Return the [X, Y] coordinate for the center point of the cell that contains the specified text.  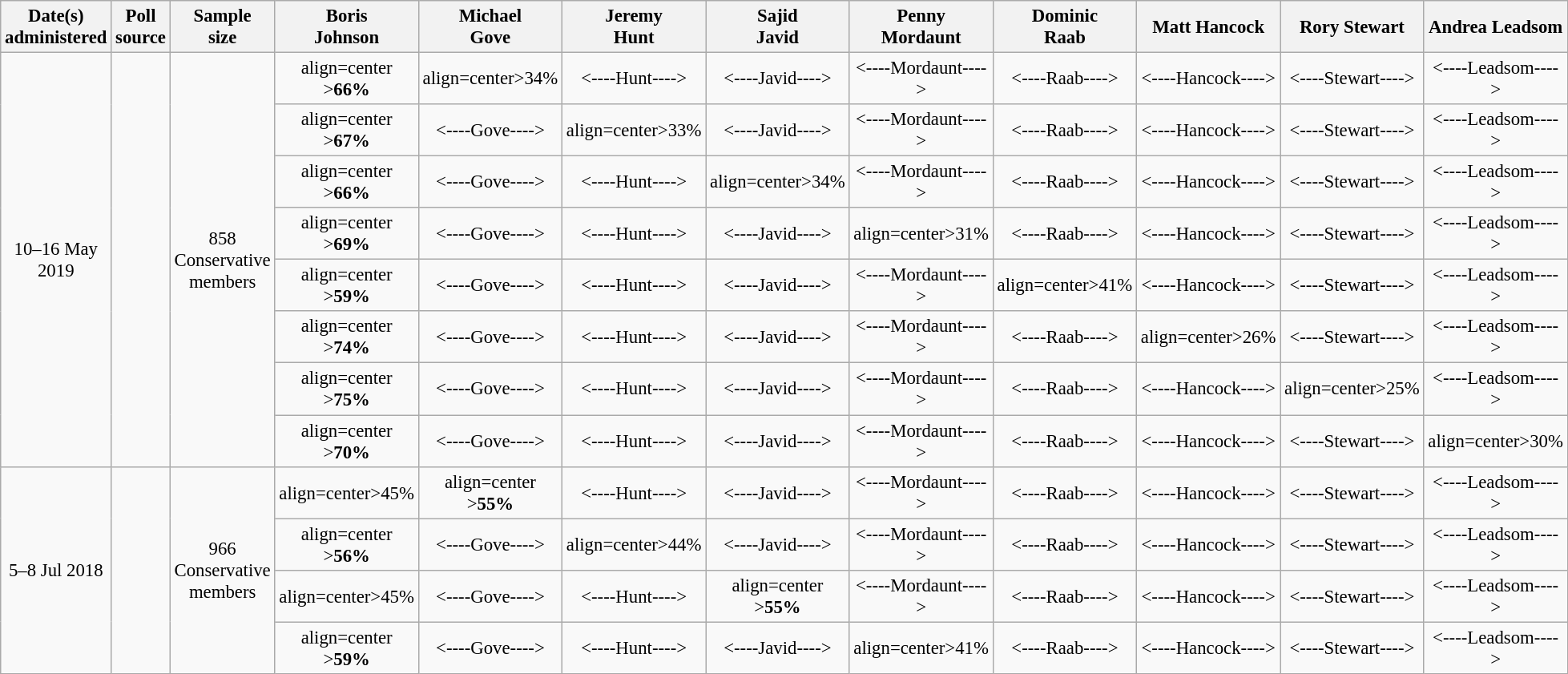
align=center >67% [346, 130]
align=center>25% [1352, 389]
align=center>30% [1495, 441]
align=center >74% [346, 337]
Date(s) administered [56, 27]
Rory Stewart [1352, 27]
align=center >75% [346, 389]
align=center>33% [635, 130]
5–8 Jul 2018 [56, 570]
Samplesize [223, 27]
align=center>26% [1208, 337]
align=center >70% [346, 441]
align=center>44% [635, 545]
BorisJohnson [346, 27]
858 Conservative members [223, 260]
Andrea Leadsom [1495, 27]
DominicRaab [1064, 27]
JeremyHunt [635, 27]
MichaelGove [490, 27]
align=center >69% [346, 234]
Poll source [141, 27]
PennyMordaunt [921, 27]
Matt Hancock [1208, 27]
align=center>31% [921, 234]
10–16 May 2019 [56, 260]
966 Conservative members [223, 570]
SajidJavid [777, 27]
align=center >56% [346, 545]
